Return [x, y] of the center of cell containing provided text 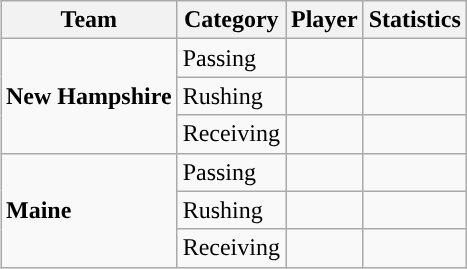
New Hampshire [88, 96]
Maine [88, 210]
Team [88, 20]
Statistics [414, 20]
Category [231, 20]
Player [325, 20]
